Return the (x, y) coordinate for the center point of the cell that contains the specified text.  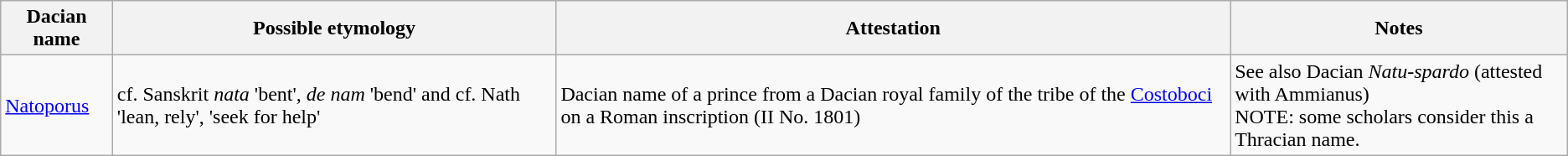
Dacian name (57, 29)
Attestation (893, 29)
Natoporus (57, 106)
See also Dacian Natu-spardo (attested with Ammianus)NOTE: some scholars consider this a Thracian name. (1399, 106)
Notes (1399, 29)
Dacian name of a prince from a Dacian royal family of the tribe of the Costoboci on a Roman inscription (II No. 1801) (893, 106)
cf. Sanskrit nata 'bent', de nam 'bend' and cf. Nath 'lean, rely', 'seek for help' (334, 106)
Possible etymology (334, 29)
